Detect which cell encompasses the target text, then output its (x, y) center coordinate. 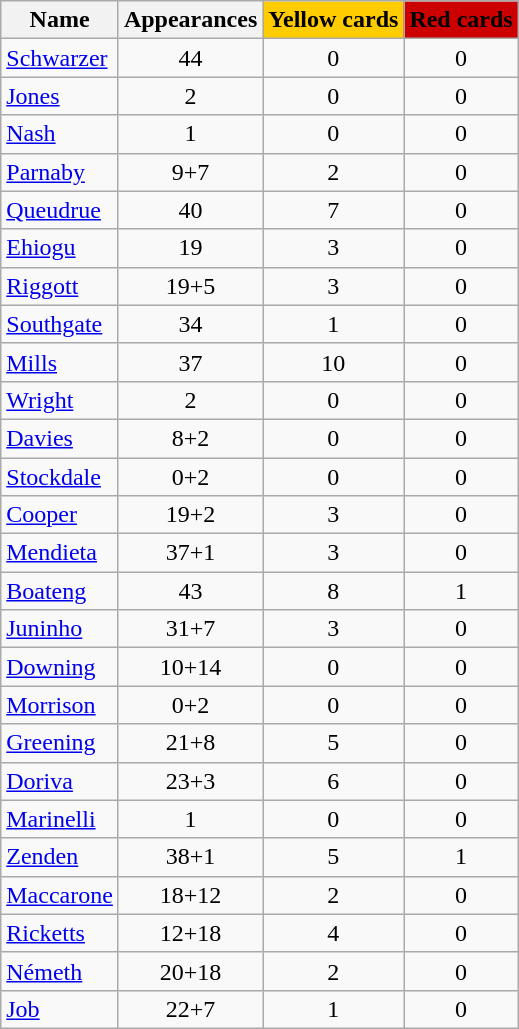
7 (334, 210)
22+7 (190, 1009)
43 (190, 591)
Riggott (60, 286)
Mills (60, 362)
18+12 (190, 895)
10+14 (190, 667)
4 (334, 933)
21+8 (190, 743)
Cooper (60, 515)
40 (190, 210)
10 (334, 362)
Doriva (60, 781)
Southgate (60, 324)
20+18 (190, 971)
Maccarone (60, 895)
Zenden (60, 857)
Nash (60, 134)
Name (60, 20)
9+7 (190, 172)
Downing (60, 667)
Schwarzer (60, 58)
Ehiogu (60, 248)
Morrison (60, 705)
44 (190, 58)
37 (190, 362)
Queudrue (60, 210)
19 (190, 248)
12+18 (190, 933)
38+1 (190, 857)
Boateng (60, 591)
Yellow cards (334, 20)
19+2 (190, 515)
23+3 (190, 781)
Stockdale (60, 477)
Greening (60, 743)
Parnaby (60, 172)
Wright (60, 400)
31+7 (190, 629)
8+2 (190, 438)
Appearances (190, 20)
6 (334, 781)
Job (60, 1009)
Németh (60, 971)
34 (190, 324)
19+5 (190, 286)
Jones (60, 96)
8 (334, 591)
Ricketts (60, 933)
Juninho (60, 629)
Davies (60, 438)
Marinelli (60, 819)
Mendieta (60, 553)
37+1 (190, 553)
Red cards (461, 20)
